Search for the cell housing the specified text and yield its [x, y] center coordinate. 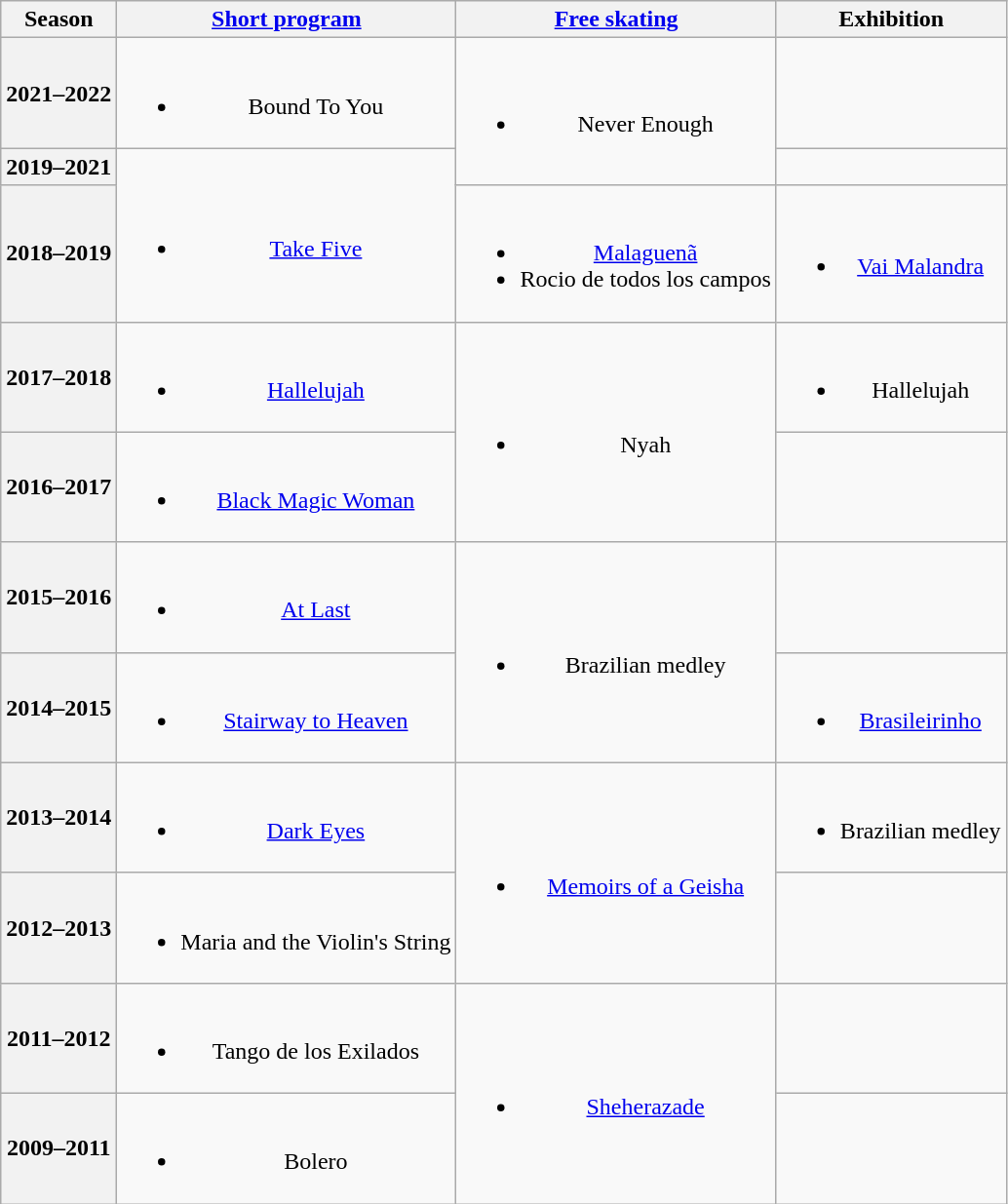
Never Enough [616, 111]
2009–2011 [58, 1148]
Short program [287, 19]
Black Magic Woman [287, 487]
Dark Eyes [287, 817]
2011–2012 [58, 1037]
2018–2019 [58, 253]
Stairway to Heaven [287, 708]
2017–2018 [58, 376]
Nyah [616, 432]
Bound To You [287, 94]
Memoirs of a Geisha [616, 873]
Malaguenã Rocio de todos los campos [616, 253]
Sheherazade [616, 1093]
2021–2022 [58, 94]
2016–2017 [58, 487]
Free skating [616, 19]
Brasileirinho [891, 708]
At Last [287, 597]
Tango de los Exilados [287, 1037]
2019–2021 [58, 167]
Vai Malandra [891, 253]
2012–2013 [58, 928]
2013–2014 [58, 817]
Season [58, 19]
2014–2015 [58, 708]
Exhibition [891, 19]
Take Five [287, 235]
Maria and the Violin's String [287, 928]
Bolero [287, 1148]
2015–2016 [58, 597]
